Capture the cell that displays the provided text and extract its [X, Y] central coordinate. 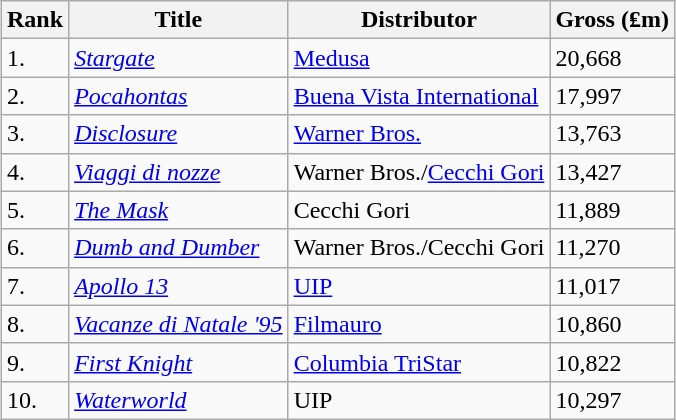
20,668 [612, 58]
Warner Bros. [419, 134]
17,997 [612, 96]
Buena Vista International [419, 96]
10,297 [612, 400]
10,860 [612, 324]
Distributor [419, 20]
Title [179, 20]
Vacanze di Natale '95 [179, 324]
13,763 [612, 134]
Disclosure [179, 134]
4. [36, 172]
10. [36, 400]
Dumb and Dumber [179, 248]
2. [36, 96]
Stargate [179, 58]
The Mask [179, 210]
Cecchi Gori [419, 210]
Medusa [419, 58]
11,270 [612, 248]
11,889 [612, 210]
Filmauro [419, 324]
Viaggi di nozze [179, 172]
11,017 [612, 286]
Gross (₤m) [612, 20]
8. [36, 324]
3. [36, 134]
9. [36, 362]
10,822 [612, 362]
5. [36, 210]
7. [36, 286]
Rank [36, 20]
1. [36, 58]
Waterworld [179, 400]
13,427 [612, 172]
Apollo 13 [179, 286]
Pocahontas [179, 96]
6. [36, 248]
First Knight [179, 362]
Columbia TriStar [419, 362]
